Detect which cell encompasses the target text, then output its [x, y] center coordinate. 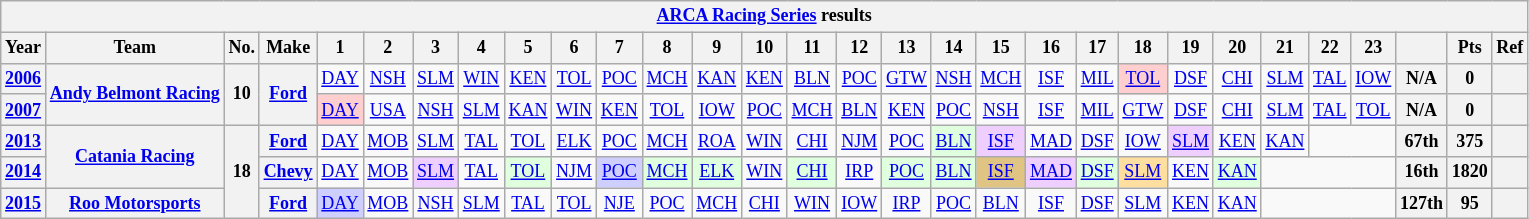
Chevy [288, 172]
2007 [24, 110]
15 [1001, 48]
1820 [1470, 172]
Pts [1470, 48]
12 [860, 48]
22 [1330, 48]
Year [24, 48]
67th [1422, 140]
19 [1191, 48]
6 [574, 48]
Andy Belmont Racing [134, 94]
14 [954, 48]
8 [667, 48]
23 [1374, 48]
5 [528, 48]
13 [907, 48]
2015 [24, 204]
Make [288, 48]
7 [619, 48]
3 [436, 48]
11 [812, 48]
4 [481, 48]
17 [1097, 48]
21 [1285, 48]
No. [242, 48]
2 [388, 48]
16th [1422, 172]
1 [340, 48]
Roo Motorsports [134, 204]
9 [717, 48]
20 [1237, 48]
2013 [24, 140]
NJE [619, 204]
USA [388, 110]
2014 [24, 172]
127th [1422, 204]
95 [1470, 204]
Team [134, 48]
Catania Racing [134, 156]
ROA [717, 140]
2006 [24, 78]
ARCA Racing Series results [764, 16]
Ref [1510, 48]
16 [1052, 48]
375 [1470, 140]
